Scan for the cell matching the given text and deliver its (x, y) coordinate at center. 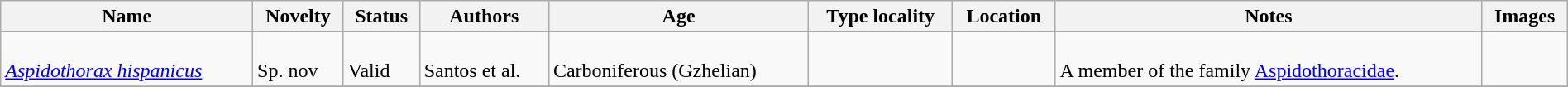
Name (127, 17)
Status (381, 17)
Sp. nov (299, 60)
Carboniferous (Gzhelian) (678, 60)
Novelty (299, 17)
Authors (484, 17)
A member of the family Aspidothoracidae. (1269, 60)
Notes (1269, 17)
Aspidothorax hispanicus (127, 60)
Valid (381, 60)
Santos et al. (484, 60)
Location (1003, 17)
Age (678, 17)
Images (1525, 17)
Type locality (881, 17)
